Return the [x, y] coordinate for the center point of the cell that contains the specified text.  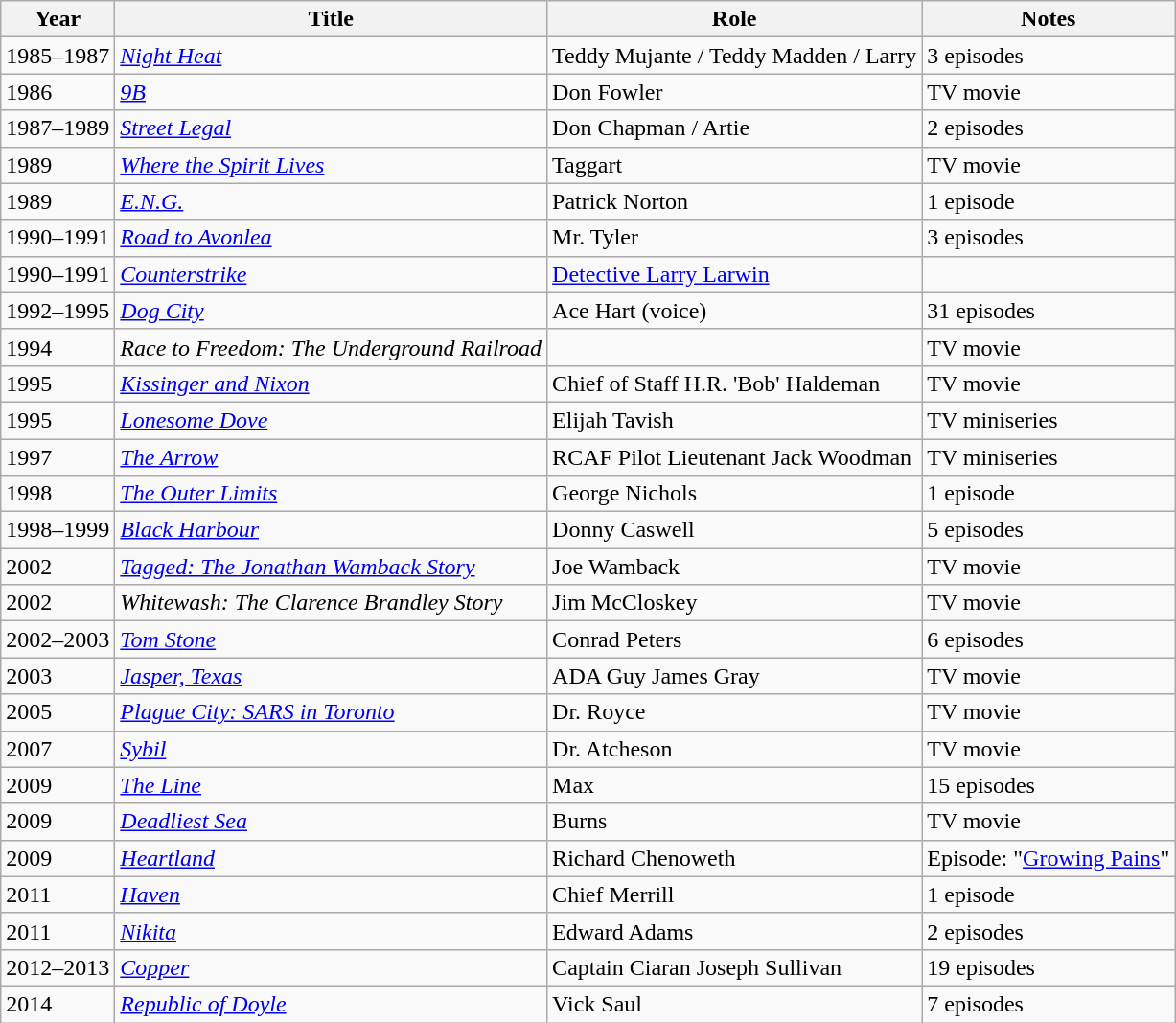
The Line [332, 785]
Where the Spirit Lives [332, 165]
Joe Wamback [734, 567]
Chief Merrill [734, 895]
15 episodes [1049, 785]
Lonesome Dove [332, 420]
Dog City [332, 311]
Sybil [332, 749]
Dr. Royce [734, 712]
Don Chapman / Artie [734, 128]
Heartland [332, 858]
1994 [58, 347]
1986 [58, 92]
1998 [58, 494]
Teddy Mujante / Teddy Madden / Larry [734, 56]
Vick Saul [734, 1004]
Elijah Tavish [734, 420]
Nikita [332, 931]
ADA Guy James Gray [734, 676]
2002–2003 [58, 639]
1992–1995 [58, 311]
RCAF Pilot Lieutenant Jack Woodman [734, 457]
Plague City: SARS in Toronto [332, 712]
The Outer Limits [332, 494]
Captain Ciaran Joseph Sullivan [734, 967]
Chief of Staff H.R. 'Bob' Haldeman [734, 384]
Burns [734, 822]
19 episodes [1049, 967]
Dr. Atcheson [734, 749]
Copper [332, 967]
Haven [332, 895]
Donny Caswell [734, 530]
2014 [58, 1004]
Deadliest Sea [332, 822]
Taggart [734, 165]
Notes [1049, 19]
1997 [58, 457]
1987–1989 [58, 128]
Episode: "Growing Pains" [1049, 858]
1998–1999 [58, 530]
Counterstrike [332, 274]
Tom Stone [332, 639]
Patrick Norton [734, 201]
Tagged: The Jonathan Wamback Story [332, 567]
2003 [58, 676]
Kissinger and Nixon [332, 384]
2007 [58, 749]
Republic of Doyle [332, 1004]
Jim McCloskey [734, 603]
Street Legal [332, 128]
Don Fowler [734, 92]
Whitewash: The Clarence Brandley Story [332, 603]
Road to Avonlea [332, 238]
Year [58, 19]
Role [734, 19]
Jasper, Texas [332, 676]
2012–2013 [58, 967]
31 episodes [1049, 311]
Black Harbour [332, 530]
George Nichols [734, 494]
Mr. Tyler [734, 238]
Edward Adams [734, 931]
Conrad Peters [734, 639]
9B [332, 92]
Race to Freedom: The Underground Railroad [332, 347]
The Arrow [332, 457]
6 episodes [1049, 639]
Title [332, 19]
7 episodes [1049, 1004]
Richard Chenoweth [734, 858]
E.N.G. [332, 201]
Detective Larry Larwin [734, 274]
Max [734, 785]
5 episodes [1049, 530]
Night Heat [332, 56]
1985–1987 [58, 56]
2005 [58, 712]
Ace Hart (voice) [734, 311]
